Capture the cell that displays the provided text and extract its (x, y) central coordinate. 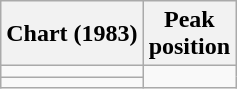
Peakposition (189, 34)
Chart (1983) (72, 34)
